For the text-containing cell, return its midpoint in [x, y] coordinate format. 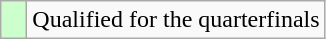
Qualified for the quarterfinals [176, 20]
